Pinpoint the cell where the given text exists, returning its [x, y] midpoint coordinate. 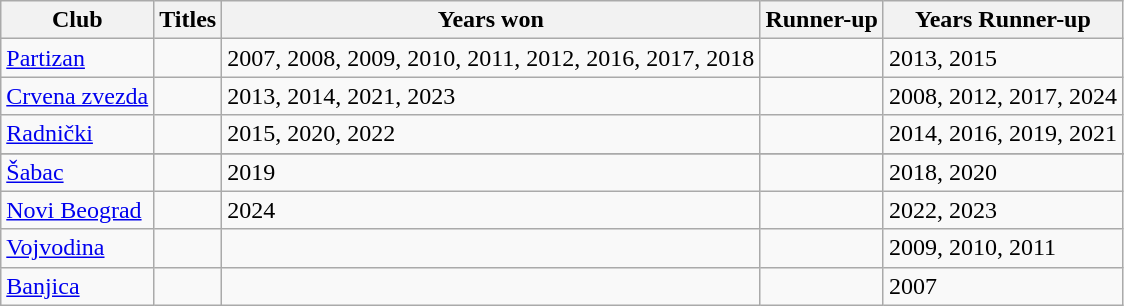
Banjica [78, 286]
Vojvodina [78, 248]
2018, 2020 [1002, 172]
Radnički [78, 134]
2022, 2023 [1002, 210]
Partizan [78, 58]
2019 [491, 172]
Šabac [78, 172]
Crvena zvezda [78, 96]
2015, 2020, 2022 [491, 134]
2007, 2008, 2009, 2010, 2011, 2012, 2016, 2017, 2018 [491, 58]
Titles [188, 20]
2014, 2016, 2019, 2021 [1002, 134]
Years won [491, 20]
2008, 2012, 2017, 2024 [1002, 96]
Club [78, 20]
2013, 2014, 2021, 2023 [491, 96]
2024 [491, 210]
2009, 2010, 2011 [1002, 248]
2013, 2015 [1002, 58]
Years Runner-up [1002, 20]
Novi Beograd [78, 210]
2007 [1002, 286]
Runner-up [822, 20]
